Output the (X, Y) coordinate of the center of the cell containing the given text.  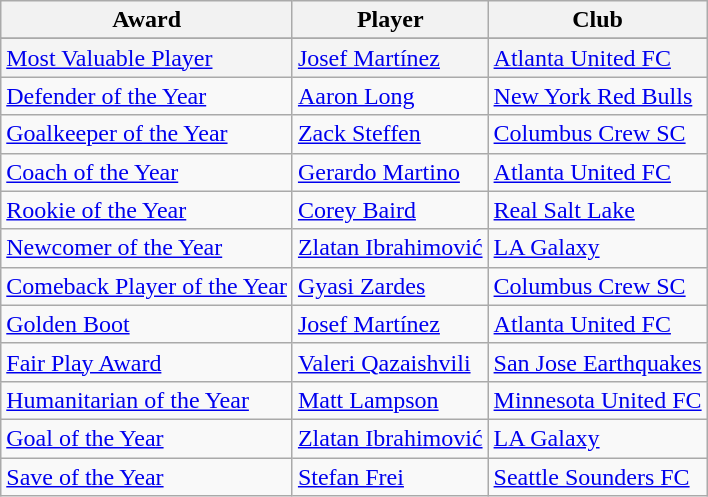
Comeback Player of the Year (147, 286)
Gyasi Zardes (390, 286)
Newcomer of the Year (147, 248)
Seattle Sounders FC (598, 477)
Coach of the Year (147, 172)
Most Valuable Player (147, 58)
San Jose Earthquakes (598, 362)
Corey Baird (390, 210)
Save of the Year (147, 477)
Golden Boot (147, 324)
Gerardo Martino (390, 172)
Aaron Long (390, 96)
Goalkeeper of the Year (147, 134)
Award (147, 20)
Minnesota United FC (598, 400)
Zack Steffen (390, 134)
Fair Play Award (147, 362)
Club (598, 20)
Matt Lampson (390, 400)
Rookie of the Year (147, 210)
Real Salt Lake (598, 210)
Player (390, 20)
New York Red Bulls (598, 96)
Goal of the Year (147, 438)
Humanitarian of the Year (147, 400)
Defender of the Year (147, 96)
Stefan Frei (390, 477)
Valeri Qazaishvili (390, 362)
